Capture the cell that displays the provided text and extract its [X, Y] central coordinate. 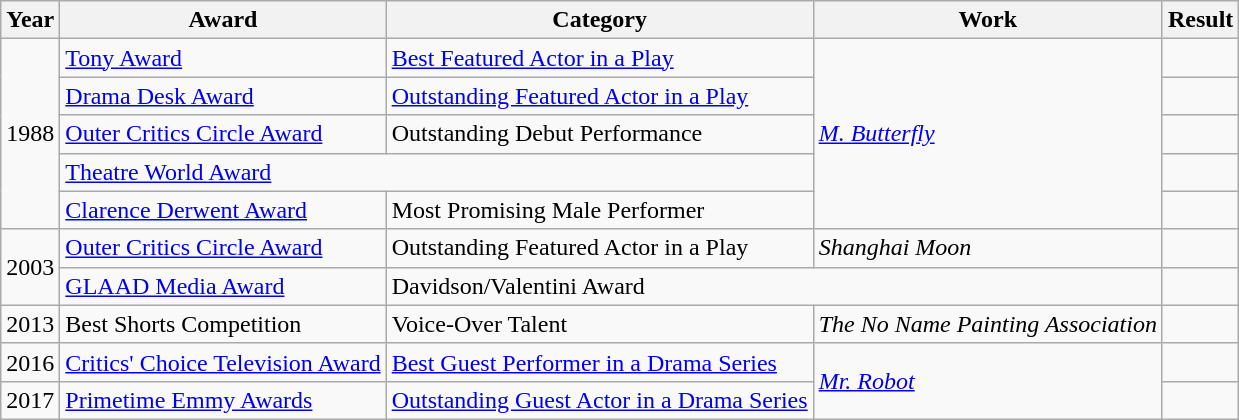
M. Butterfly [988, 134]
Result [1200, 20]
Voice-Over Talent [600, 324]
Primetime Emmy Awards [223, 400]
Year [30, 20]
Mr. Robot [988, 381]
GLAAD Media Award [223, 286]
1988 [30, 134]
2017 [30, 400]
2016 [30, 362]
Tony Award [223, 58]
Outstanding Guest Actor in a Drama Series [600, 400]
Shanghai Moon [988, 248]
Category [600, 20]
Drama Desk Award [223, 96]
Critics' Choice Television Award [223, 362]
Work [988, 20]
Most Promising Male Performer [600, 210]
Outstanding Debut Performance [600, 134]
2013 [30, 324]
The No Name Painting Association [988, 324]
2003 [30, 267]
Best Featured Actor in a Play [600, 58]
Theatre World Award [436, 172]
Best Guest Performer in a Drama Series [600, 362]
Best Shorts Competition [223, 324]
Award [223, 20]
Davidson/Valentini Award [774, 286]
Clarence Derwent Award [223, 210]
